Output the [X, Y] coordinate of the center of the cell containing the given text.  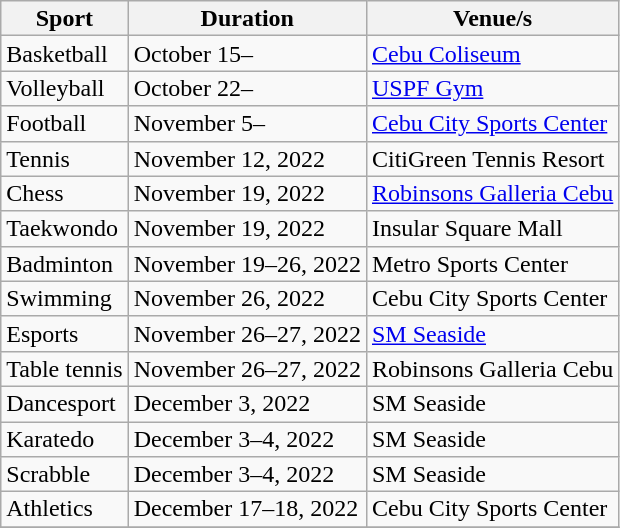
November 5– [247, 124]
December 17–18, 2022 [247, 510]
CitiGreen Tennis Resort [492, 158]
Cebu Coliseum [492, 54]
Venue/s [492, 18]
Football [64, 124]
Scrabble [64, 474]
Dancesport [64, 404]
Karatedo [64, 440]
Badminton [64, 264]
Tennis [64, 158]
Taekwondo [64, 228]
Chess [64, 194]
Esports [64, 334]
October 22– [247, 88]
Insular Square Mall [492, 228]
Volleyball [64, 88]
Athletics [64, 510]
December 3, 2022 [247, 404]
Metro Sports Center [492, 264]
November 19–26, 2022 [247, 264]
USPF Gym [492, 88]
Swimming [64, 298]
October 15– [247, 54]
Basketball [64, 54]
Table tennis [64, 368]
Duration [247, 18]
Sport [64, 18]
November 26, 2022 [247, 298]
November 12, 2022 [247, 158]
